Determine the (x, y) coordinate at the center of the cell enclosing the given text.  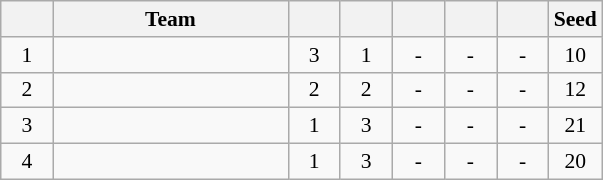
12 (576, 90)
10 (576, 55)
21 (576, 126)
4 (27, 162)
Team (170, 19)
20 (576, 162)
Seed (576, 19)
